Locate the cell with the specified text and output its [x, y] center coordinate. 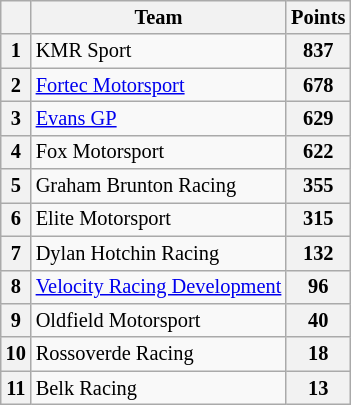
40 [318, 320]
Oldfield Motorsport [158, 320]
Elite Motorsport [158, 219]
622 [318, 152]
KMR Sport [158, 51]
Evans GP [158, 118]
3 [16, 118]
5 [16, 186]
Fortec Motorsport [158, 85]
Dylan Hotchin Racing [158, 253]
Points [318, 17]
629 [318, 118]
Velocity Racing Development [158, 287]
8 [16, 287]
1 [16, 51]
6 [16, 219]
132 [318, 253]
2 [16, 85]
678 [318, 85]
315 [318, 219]
Team [158, 17]
96 [318, 287]
4 [16, 152]
Graham Brunton Racing [158, 186]
Fox Motorsport [158, 152]
10 [16, 354]
9 [16, 320]
355 [318, 186]
18 [318, 354]
7 [16, 253]
Rossoverde Racing [158, 354]
Belk Racing [158, 388]
11 [16, 388]
13 [318, 388]
837 [318, 51]
